Return the (X, Y) coordinate for the center point of the cell that contains the specified text.  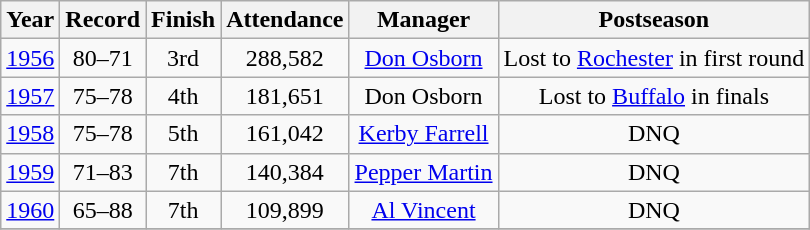
Year (30, 20)
80–71 (103, 58)
1956 (30, 58)
Lost to Rochester in first round (654, 58)
Lost to Buffalo in finals (654, 96)
1957 (30, 96)
Record (103, 20)
Finish (184, 20)
Attendance (285, 20)
3rd (184, 58)
181,651 (285, 96)
Manager (424, 20)
288,582 (285, 58)
Postseason (654, 20)
Al Vincent (424, 210)
1960 (30, 210)
65–88 (103, 210)
71–83 (103, 172)
1959 (30, 172)
Pepper Martin (424, 172)
4th (184, 96)
109,899 (285, 210)
161,042 (285, 134)
140,384 (285, 172)
Kerby Farrell (424, 134)
1958 (30, 134)
5th (184, 134)
